Extract the [X, Y] coordinate from the center of the cell holding the provided text.  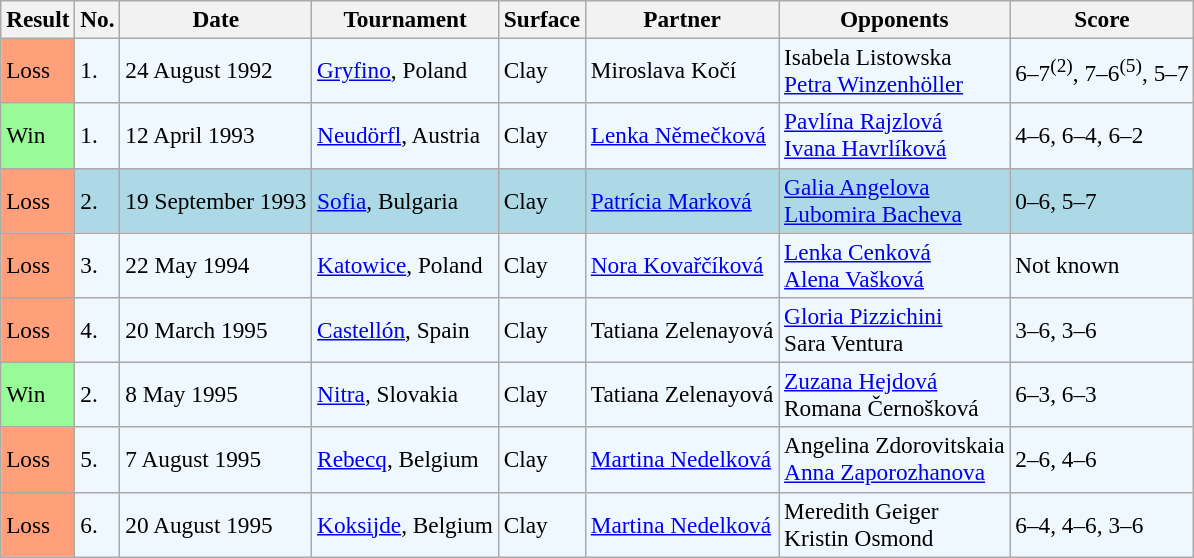
Not known [1102, 264]
Nora Kovařčíková [682, 264]
6–4, 4–6, 3–6 [1102, 524]
3–6, 3–6 [1102, 330]
Patrícia Marková [682, 200]
5. [98, 460]
12 April 1993 [216, 136]
Lenka Němečková [682, 136]
Galia Angelova Lubomira Bacheva [894, 200]
20 March 1995 [216, 330]
Opponents [894, 19]
Nitra, Slovakia [406, 394]
Neudörfl, Austria [406, 136]
Rebecq, Belgium [406, 460]
2–6, 4–6 [1102, 460]
Partner [682, 19]
22 May 1994 [216, 264]
4. [98, 330]
Tournament [406, 19]
Angelina Zdorovitskaia Anna Zaporozhanova [894, 460]
8 May 1995 [216, 394]
6. [98, 524]
Isabela Listowska Petra Winzenhöller [894, 70]
Sofia, Bulgaria [406, 200]
Date [216, 19]
0–6, 5–7 [1102, 200]
19 September 1993 [216, 200]
Castellón, Spain [406, 330]
Surface [542, 19]
Lenka Cenková Alena Vašková [894, 264]
6–7(2), 7–6(5), 5–7 [1102, 70]
Katowice, Poland [406, 264]
3. [98, 264]
Pavlína Rajzlová Ivana Havrlíková [894, 136]
Gloria Pizzichini Sara Ventura [894, 330]
Gryfino, Poland [406, 70]
6–3, 6–3 [1102, 394]
No. [98, 19]
7 August 1995 [216, 460]
4–6, 6–4, 6–2 [1102, 136]
Zuzana Hejdová Romana Černošková [894, 394]
Meredith Geiger Kristin Osmond [894, 524]
20 August 1995 [216, 524]
Miroslava Kočí [682, 70]
Koksijde, Belgium [406, 524]
24 August 1992 [216, 70]
Score [1102, 19]
Result [38, 19]
